Identify which cell holds the provided text, then report its (X, Y) central coordinate. 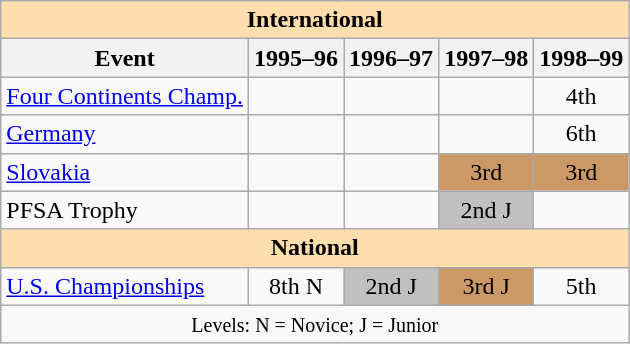
Slovakia (125, 172)
U.S. Championships (125, 286)
Event (125, 58)
1996–97 (392, 58)
5th (582, 286)
Levels: N = Novice; J = Junior (315, 324)
National (315, 248)
6th (582, 134)
Four Continents Champ. (125, 96)
Germany (125, 134)
International (315, 20)
3rd J (486, 286)
1997–98 (486, 58)
8th N (296, 286)
1995–96 (296, 58)
1998–99 (582, 58)
PFSA Trophy (125, 210)
4th (582, 96)
